Scan for the cell matching the given text and deliver its [X, Y] coordinate at center. 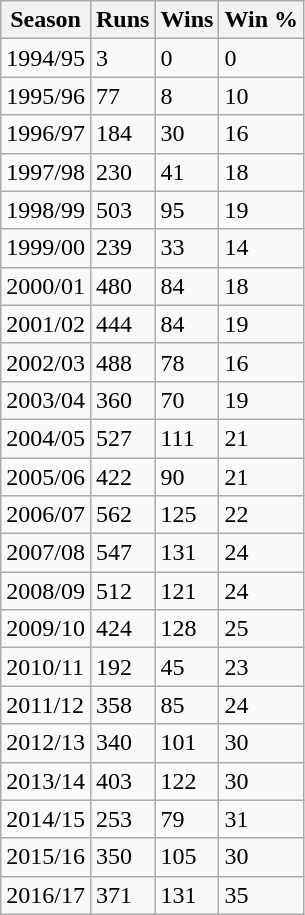
422 [122, 477]
105 [187, 857]
Season [46, 20]
1999/00 [46, 248]
78 [187, 362]
2004/05 [46, 438]
101 [187, 743]
90 [187, 477]
230 [122, 172]
14 [262, 248]
192 [122, 667]
8 [187, 96]
35 [262, 895]
488 [122, 362]
2005/06 [46, 477]
1994/95 [46, 58]
2006/07 [46, 515]
125 [187, 515]
77 [122, 96]
1995/96 [46, 96]
2016/17 [46, 895]
1997/98 [46, 172]
45 [187, 667]
184 [122, 134]
25 [262, 629]
22 [262, 515]
350 [122, 857]
41 [187, 172]
2001/02 [46, 324]
23 [262, 667]
70 [187, 400]
403 [122, 781]
121 [187, 591]
512 [122, 591]
1996/97 [46, 134]
358 [122, 705]
2002/03 [46, 362]
2011/12 [46, 705]
562 [122, 515]
111 [187, 438]
371 [122, 895]
10 [262, 96]
Wins [187, 20]
2015/16 [46, 857]
503 [122, 210]
Win % [262, 20]
527 [122, 438]
2003/04 [46, 400]
424 [122, 629]
2014/15 [46, 819]
480 [122, 286]
1998/99 [46, 210]
253 [122, 819]
31 [262, 819]
239 [122, 248]
2008/09 [46, 591]
340 [122, 743]
2007/08 [46, 553]
2013/14 [46, 781]
2009/10 [46, 629]
444 [122, 324]
79 [187, 819]
3 [122, 58]
Runs [122, 20]
547 [122, 553]
33 [187, 248]
128 [187, 629]
95 [187, 210]
2010/11 [46, 667]
122 [187, 781]
2012/13 [46, 743]
360 [122, 400]
2000/01 [46, 286]
85 [187, 705]
